From the cell containing the given text, extract its center point as [X, Y] coordinate. 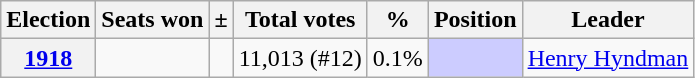
Henry Hyndman [608, 58]
Leader [608, 20]
± [221, 20]
Seats won [152, 20]
Position [475, 20]
0.1% [398, 58]
Election [48, 20]
Total votes [300, 20]
% [398, 20]
11,013 (#12) [300, 58]
1918 [48, 58]
